Identify which cell holds the provided text, then report its [x, y] central coordinate. 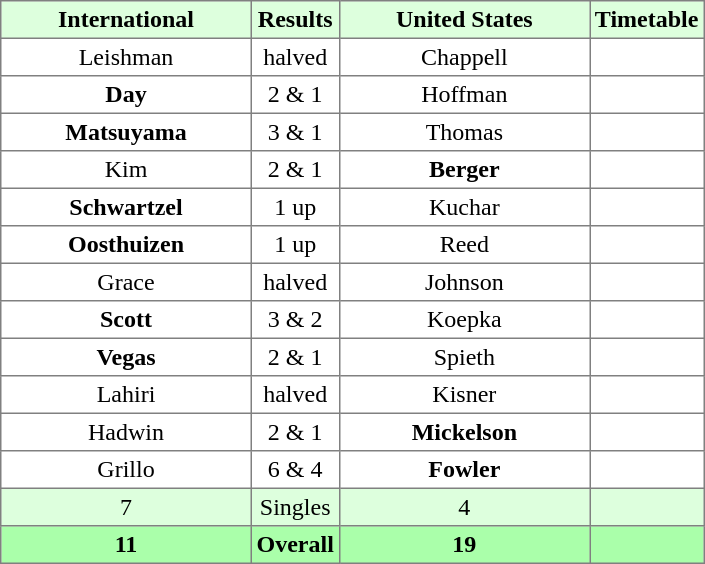
Fowler [464, 470]
Mickelson [464, 432]
Johnson [464, 282]
Lahiri [126, 395]
Vegas [126, 357]
United States [464, 20]
Kisner [464, 395]
6 & 4 [295, 470]
7 [126, 507]
Schwartzel [126, 207]
Chappell [464, 57]
International [126, 20]
Overall [295, 545]
Grace [126, 282]
Spieth [464, 357]
Berger [464, 170]
Grillo [126, 470]
Oosthuizen [126, 245]
Leishman [126, 57]
Timetable [647, 20]
Kuchar [464, 207]
Hoffman [464, 95]
3 & 1 [295, 132]
Hadwin [126, 432]
4 [464, 507]
Kim [126, 170]
11 [126, 545]
Singles [295, 507]
Reed [464, 245]
Matsuyama [126, 132]
Thomas [464, 132]
Results [295, 20]
Scott [126, 320]
3 & 2 [295, 320]
19 [464, 545]
Day [126, 95]
Koepka [464, 320]
